Identify which cell holds the provided text, then report its [X, Y] central coordinate. 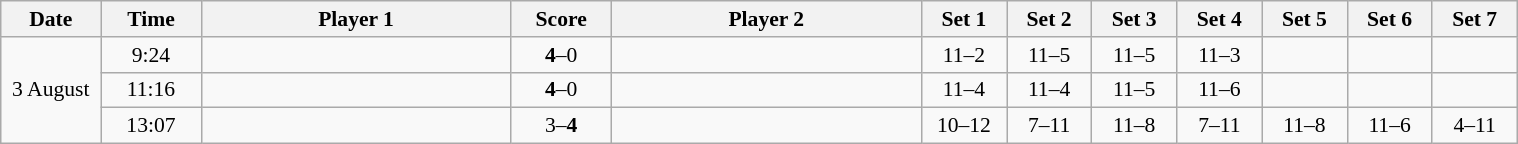
Set 7 [1474, 19]
Date [51, 19]
11–2 [964, 55]
Set 3 [1134, 19]
13:07 [151, 126]
3–4 [561, 126]
4–11 [1474, 126]
11:16 [151, 90]
Player 2 [766, 19]
9:24 [151, 55]
Set 1 [964, 19]
10–12 [964, 126]
Score [561, 19]
Set 4 [1220, 19]
Player 1 [356, 19]
11–3 [1220, 55]
Set 6 [1390, 19]
Set 5 [1304, 19]
Time [151, 19]
Set 2 [1048, 19]
3 August [51, 90]
